Find where the given text appears and provide that cell's center as (X, Y) coordinate. 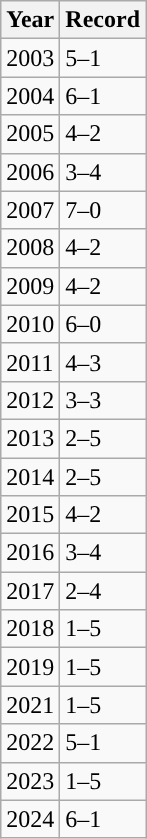
2007 (30, 210)
2022 (30, 743)
2004 (30, 96)
Record (103, 20)
2012 (30, 400)
2003 (30, 58)
2015 (30, 515)
Year (30, 20)
2021 (30, 705)
6–0 (103, 324)
2013 (30, 438)
2006 (30, 172)
2017 (30, 591)
2014 (30, 477)
7–0 (103, 210)
2010 (30, 324)
4–3 (103, 362)
2023 (30, 781)
2024 (30, 819)
2009 (30, 286)
2018 (30, 629)
3–3 (103, 400)
2019 (30, 667)
2011 (30, 362)
2005 (30, 134)
2016 (30, 553)
2008 (30, 248)
2–4 (103, 591)
